Scan for the cell matching the given text and deliver its (x, y) coordinate at center. 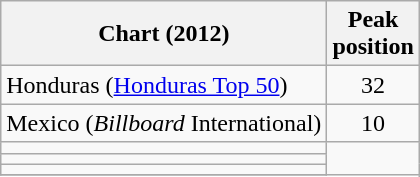
Chart (2012) (164, 34)
Honduras (Honduras Top 50) (164, 85)
10 (373, 123)
32 (373, 85)
Peakposition (373, 34)
Mexico (Billboard International) (164, 123)
